Return (x, y) of the center of cell containing provided text 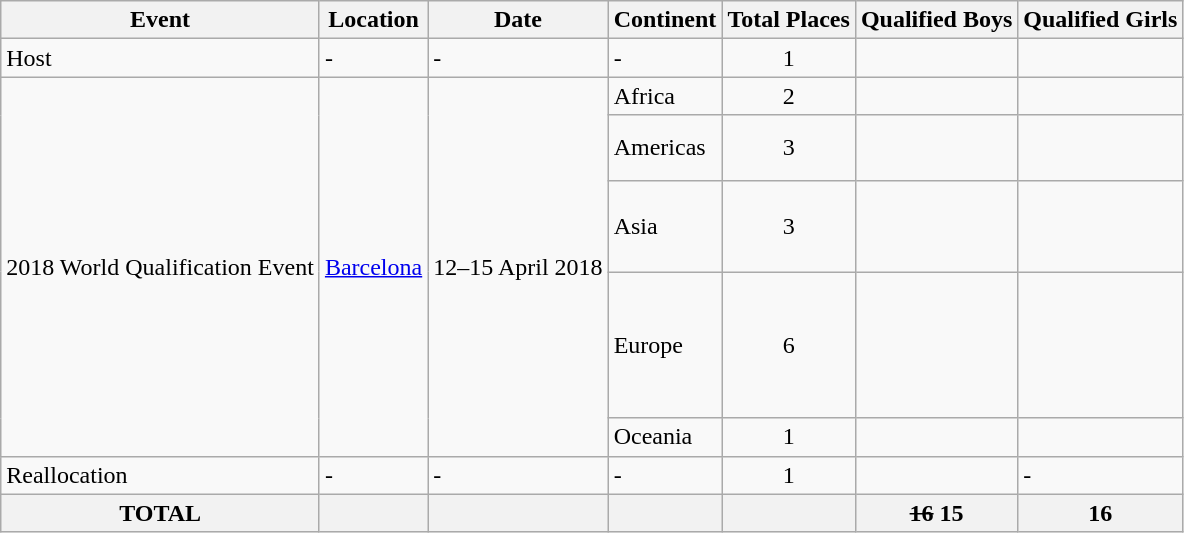
2 (789, 96)
Host (160, 58)
Qualified Boys (936, 20)
Asia (665, 226)
Date (518, 20)
Location (373, 20)
2018 World Qualification Event (160, 266)
Oceania (665, 437)
Continent (665, 20)
12–15 April 2018 (518, 266)
TOTAL (160, 513)
Qualified Girls (1100, 20)
Africa (665, 96)
Event (160, 20)
Total Places (789, 20)
Americas (665, 148)
16 (1100, 513)
Reallocation (160, 475)
Europe (665, 345)
16 15 (936, 513)
Barcelona (373, 266)
6 (789, 345)
